Identify which cell holds the provided text, then report its [x, y] central coordinate. 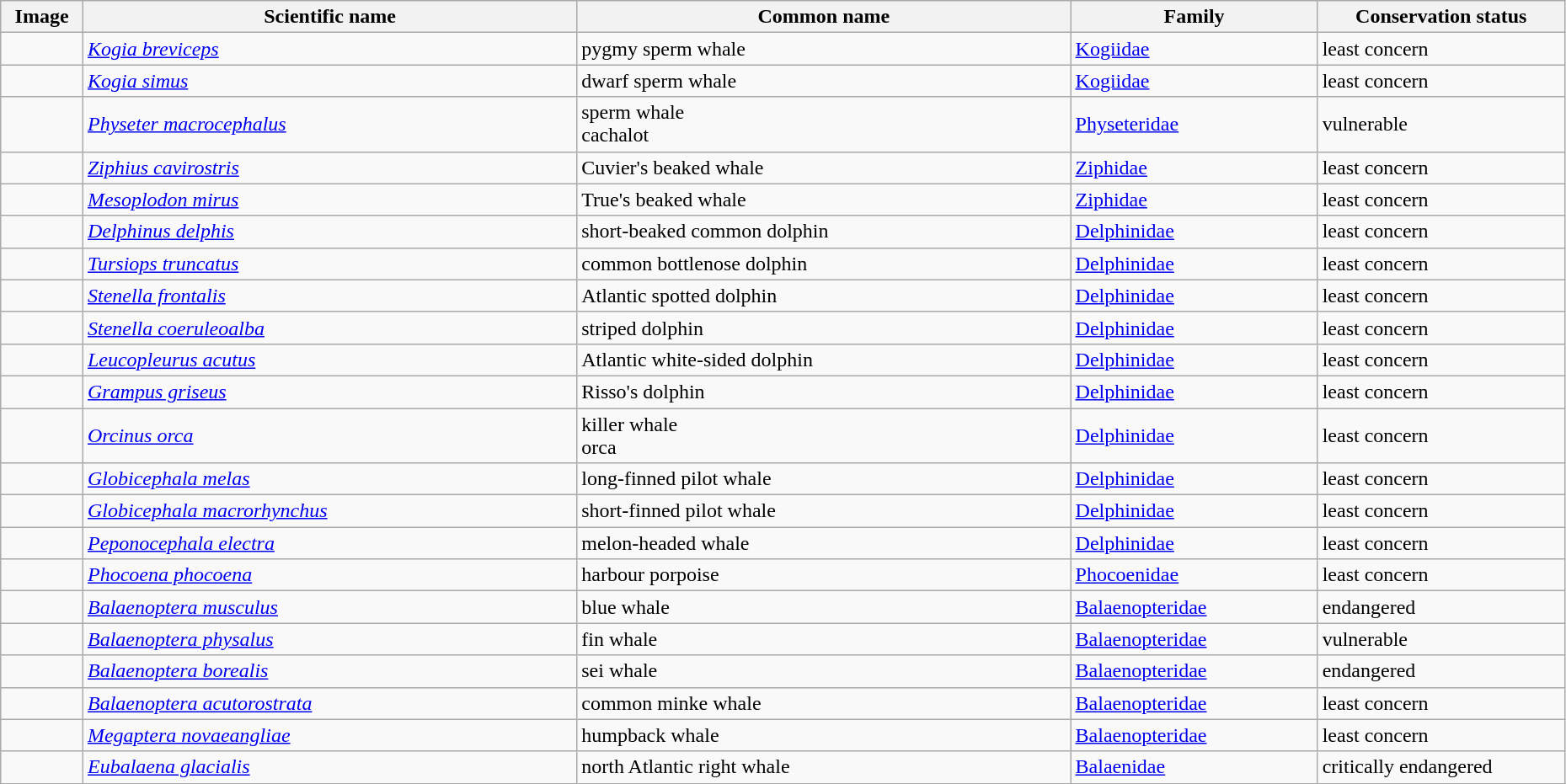
Orcinus orca [329, 435]
Physeteridae [1195, 125]
Atlantic spotted dolphin [824, 296]
Image [42, 17]
Atlantic white-sided dolphin [824, 360]
critically endangered [1440, 767]
Kogia breviceps [329, 49]
common bottlenose dolphin [824, 264]
Ziphius cavirostris [329, 168]
Leucopleurus acutus [329, 360]
Balaenoptera borealis [329, 671]
Cuvier's beaked whale [824, 168]
Stenella coeruleoalba [329, 328]
short-beaked common dolphin [824, 232]
sei whale [824, 671]
north Atlantic right whale [824, 767]
long-finned pilot whale [824, 479]
common minke whale [824, 703]
Peponocephala electra [329, 543]
Balaenoptera musculus [329, 607]
Balaenoptera physalus [329, 639]
Globicephala macrorhynchus [329, 511]
Delphinus delphis [329, 232]
Grampus griseus [329, 392]
Phocoena phocoena [329, 575]
dwarf sperm whale [824, 81]
humpback whale [824, 735]
sperm whalecachalot [824, 125]
melon-headed whale [824, 543]
Balaenidae [1195, 767]
Scientific name [329, 17]
Conservation status [1440, 17]
blue whale [824, 607]
killer whaleorca [824, 435]
Common name [824, 17]
Physeter macrocephalus [329, 125]
Kogia simus [329, 81]
Eubalaena glacialis [329, 767]
short-finned pilot whale [824, 511]
Risso's dolphin [824, 392]
Mesoplodon mirus [329, 200]
Phocoenidae [1195, 575]
Megaptera novaeangliae [329, 735]
fin whale [824, 639]
Balaenoptera acutorostrata [329, 703]
Stenella frontalis [329, 296]
Tursiops truncatus [329, 264]
striped dolphin [824, 328]
Family [1195, 17]
Globicephala melas [329, 479]
harbour porpoise [824, 575]
True's beaked whale [824, 200]
pygmy sperm whale [824, 49]
